Identify which cell holds the provided text, then report its [x, y] central coordinate. 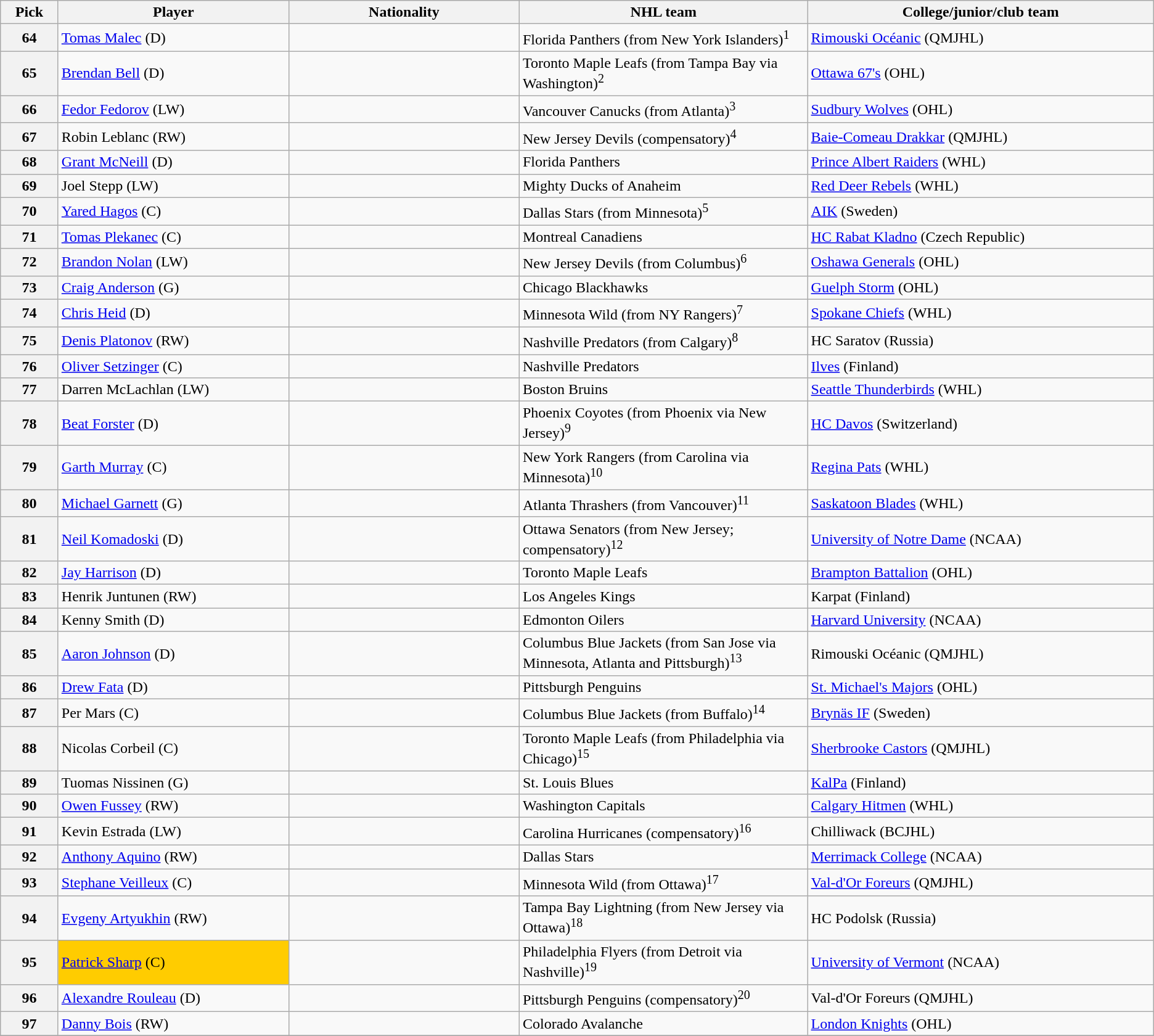
Minnesota Wild (from Ottawa)17 [663, 882]
Fedor Fedorov (LW) [173, 110]
76 [30, 366]
HC Rabat Kladno (Czech Republic) [980, 237]
Atlanta Thrashers (from Vancouver)11 [663, 503]
Pittsburgh Penguins (compensatory)20 [663, 998]
Joel Stepp (LW) [173, 186]
72 [30, 263]
Columbus Blue Jackets (from San Jose via Minnesota, Atlanta and Pittsburgh)13 [663, 654]
Pittsburgh Penguins [663, 688]
86 [30, 688]
Chilliwack (BCJHL) [980, 831]
HC Davos (Switzerland) [980, 424]
94 [30, 918]
Patrick Sharp (C) [173, 963]
Brendan Bell (D) [173, 73]
80 [30, 503]
89 [30, 783]
Ilves (Finland) [980, 366]
NHL team [663, 12]
Los Angeles Kings [663, 596]
Robin Leblanc (RW) [173, 137]
St. Michael's Majors (OHL) [980, 688]
Nashville Predators (from Calgary)8 [663, 340]
69 [30, 186]
91 [30, 831]
New Jersey Devils (from Columbus)6 [663, 263]
Karpat (Finland) [980, 596]
96 [30, 998]
Craig Anderson (G) [173, 287]
Stephane Veilleux (C) [173, 882]
Mighty Ducks of Anaheim [663, 186]
65 [30, 73]
London Knights (OHL) [980, 1024]
Garth Murray (C) [173, 467]
Oliver Setzinger (C) [173, 366]
Yared Hagos (C) [173, 211]
74 [30, 313]
Michael Garnett (G) [173, 503]
Sherbrooke Castors (QMJHL) [980, 749]
Kenny Smith (D) [173, 620]
Toronto Maple Leafs (from Tampa Bay via Washington)2 [663, 73]
Beat Forster (D) [173, 424]
Chris Heid (D) [173, 313]
Ottawa 67's (OHL) [980, 73]
81 [30, 539]
70 [30, 211]
Henrik Juntunen (RW) [173, 596]
Red Deer Rebels (WHL) [980, 186]
Dallas Stars [663, 857]
College/junior/club team [980, 12]
Edmonton Oilers [663, 620]
97 [30, 1024]
Tampa Bay Lightning (from New Jersey via Ottawa)18 [663, 918]
83 [30, 596]
Vancouver Canucks (from Atlanta)3 [663, 110]
Tuomas Nissinen (G) [173, 783]
KalPa (Finland) [980, 783]
85 [30, 654]
Chicago Blackhawks [663, 287]
Saskatoon Blades (WHL) [980, 503]
82 [30, 573]
87 [30, 713]
Denis Platonov (RW) [173, 340]
Tomas Plekanec (C) [173, 237]
71 [30, 237]
66 [30, 110]
St. Louis Blues [663, 783]
Grant McNeill (D) [173, 162]
Spokane Chiefs (WHL) [980, 313]
Guelph Storm (OHL) [980, 287]
Ottawa Senators (from New Jersey; compensatory)12 [663, 539]
Sudbury Wolves (OHL) [980, 110]
Kevin Estrada (LW) [173, 831]
92 [30, 857]
Brandon Nolan (LW) [173, 263]
84 [30, 620]
University of Vermont (NCAA) [980, 963]
Montreal Canadiens [663, 237]
Evgeny Artyukhin (RW) [173, 918]
Toronto Maple Leafs (from Philadelphia via Chicago)15 [663, 749]
79 [30, 467]
68 [30, 162]
Nationality [404, 12]
Danny Bois (RW) [173, 1024]
78 [30, 424]
Washington Capitals [663, 806]
Merrimack College (NCAA) [980, 857]
New York Rangers (from Carolina via Minnesota)10 [663, 467]
Oshawa Generals (OHL) [980, 263]
Seattle Thunderbirds (WHL) [980, 390]
73 [30, 287]
Phoenix Coyotes (from Phoenix via New Jersey)9 [663, 424]
Columbus Blue Jackets (from Buffalo)14 [663, 713]
Anthony Aquino (RW) [173, 857]
University of Notre Dame (NCAA) [980, 539]
67 [30, 137]
77 [30, 390]
Dallas Stars (from Minnesota)5 [663, 211]
HC Podolsk (Russia) [980, 918]
Nicolas Corbeil (C) [173, 749]
Florida Panthers (from New York Islanders)1 [663, 38]
Neil Komadoski (D) [173, 539]
Player [173, 12]
Drew Fata (D) [173, 688]
Nashville Predators [663, 366]
95 [30, 963]
Aaron Johnson (D) [173, 654]
Harvard University (NCAA) [980, 620]
Florida Panthers [663, 162]
Calgary Hitmen (WHL) [980, 806]
AIK (Sweden) [980, 211]
Philadelphia Flyers (from Detroit via Nashville)19 [663, 963]
HC Saratov (Russia) [980, 340]
New Jersey Devils (compensatory)4 [663, 137]
Colorado Avalanche [663, 1024]
88 [30, 749]
Carolina Hurricanes (compensatory)16 [663, 831]
Toronto Maple Leafs [663, 573]
93 [30, 882]
Baie-Comeau Drakkar (QMJHL) [980, 137]
Prince Albert Raiders (WHL) [980, 162]
Regina Pats (WHL) [980, 467]
Brynäs IF (Sweden) [980, 713]
Pick [30, 12]
Brampton Battalion (OHL) [980, 573]
75 [30, 340]
Owen Fussey (RW) [173, 806]
Boston Bruins [663, 390]
Jay Harrison (D) [173, 573]
Alexandre Rouleau (D) [173, 998]
Minnesota Wild (from NY Rangers)7 [663, 313]
90 [30, 806]
Darren McLachlan (LW) [173, 390]
Per Mars (C) [173, 713]
64 [30, 38]
Tomas Malec (D) [173, 38]
